Output the [X, Y] coordinate of the center of the cell containing the given text.  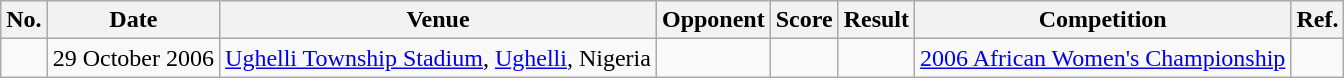
No. [24, 20]
Opponent [713, 20]
Ughelli Township Stadium, Ughelli, Nigeria [438, 58]
29 October 2006 [133, 58]
2006 African Women's Championship [1103, 58]
Date [133, 20]
Score [804, 20]
Ref. [1318, 20]
Competition [1103, 20]
Result [876, 20]
Venue [438, 20]
